Provide the (X, Y) coordinate of the cell's center where the given text is located.  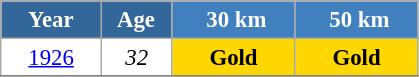
1926 (52, 58)
32 (136, 58)
30 km (234, 20)
50 km (356, 20)
Year (52, 20)
Age (136, 20)
